Output the (X, Y) coordinate of the center of the cell containing the given text.  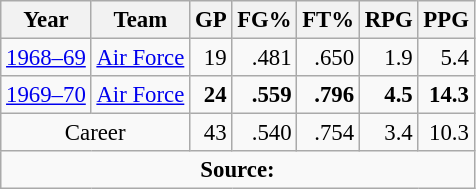
.796 (328, 95)
Source: (238, 170)
Career (96, 133)
FT% (328, 20)
.559 (264, 95)
1.9 (388, 58)
FG% (264, 20)
.754 (328, 133)
4.5 (388, 95)
19 (211, 58)
GP (211, 20)
24 (211, 95)
3.4 (388, 133)
Team (140, 20)
.481 (264, 58)
.540 (264, 133)
10.3 (446, 133)
43 (211, 133)
14.3 (446, 95)
RPG (388, 20)
1969–70 (46, 95)
5.4 (446, 58)
1968–69 (46, 58)
Year (46, 20)
.650 (328, 58)
PPG (446, 20)
